Pinpoint the cell where the given text exists, returning its (X, Y) midpoint coordinate. 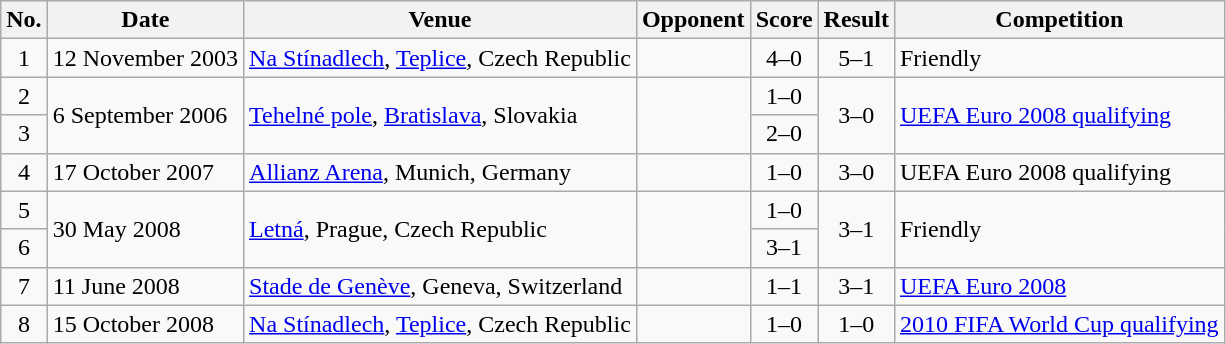
30 May 2008 (145, 229)
6 September 2006 (145, 115)
15 October 2008 (145, 324)
17 October 2007 (145, 172)
Venue (440, 20)
7 (24, 286)
Date (145, 20)
4 (24, 172)
Opponent (693, 20)
Letná, Prague, Czech Republic (440, 229)
Score (784, 20)
2 (24, 96)
Competition (1059, 20)
2010 FIFA World Cup qualifying (1059, 324)
11 June 2008 (145, 286)
1–1 (784, 286)
4–0 (784, 58)
1 (24, 58)
Allianz Arena, Munich, Germany (440, 172)
Result (856, 20)
5 (24, 210)
2–0 (784, 134)
5–1 (856, 58)
Stade de Genève, Geneva, Switzerland (440, 286)
Tehelné pole, Bratislava, Slovakia (440, 115)
12 November 2003 (145, 58)
No. (24, 20)
UEFA Euro 2008 (1059, 286)
8 (24, 324)
3 (24, 134)
6 (24, 248)
